Output the [X, Y] coordinate of the center of the cell containing the given text.  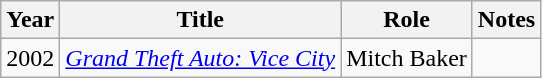
Title [200, 20]
Notes [506, 20]
Year [30, 20]
2002 [30, 58]
Mitch Baker [407, 58]
Role [407, 20]
Grand Theft Auto: Vice City [200, 58]
